Locate the cell with the specified text and output its (x, y) center coordinate. 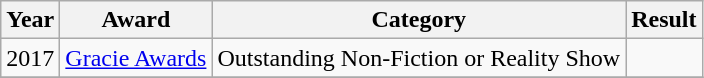
Category (419, 20)
Outstanding Non-Fiction or Reality Show (419, 58)
2017 (30, 58)
Award (136, 20)
Year (30, 20)
Gracie Awards (136, 58)
Result (664, 20)
